Extract the (x, y) coordinate from the center of the cell holding the provided text.  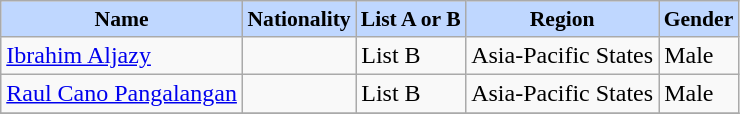
Gender (699, 19)
Name (122, 19)
Region (562, 19)
Nationality (298, 19)
Ibrahim Aljazy (122, 55)
Raul Cano Pangalangan (122, 93)
List A or B (411, 19)
